From the cell containing the given text, extract its center point as (x, y) coordinate. 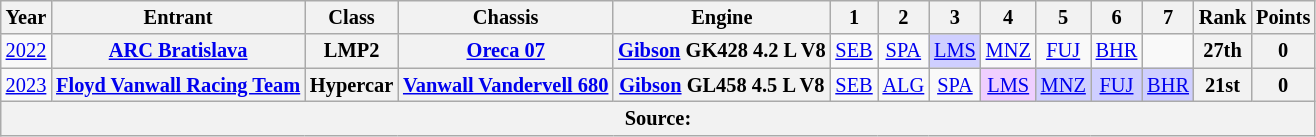
Engine (722, 17)
6 (1117, 17)
1 (854, 17)
Vanwall Vandervell 680 (506, 85)
21st (1222, 85)
Chassis (506, 17)
ALG (904, 85)
2 (904, 17)
Year (26, 17)
Floyd Vanwall Racing Team (178, 85)
7 (1168, 17)
2023 (26, 85)
Gibson GK428 4.2 L V8 (722, 51)
Rank (1222, 17)
LMP2 (352, 51)
4 (1008, 17)
5 (1064, 17)
Source: (658, 118)
Points (1283, 17)
Gibson GL458 4.5 L V8 (722, 85)
27th (1222, 51)
Hypercar (352, 85)
Class (352, 17)
3 (955, 17)
ARC Bratislava (178, 51)
Oreca 07 (506, 51)
Entrant (178, 17)
2022 (26, 51)
